Output the (X, Y) coordinate of the center of the cell containing the given text.  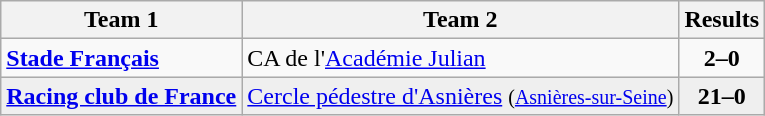
CA de l'Académie Julian (460, 58)
21–0 (722, 96)
Team 1 (122, 20)
Racing club de France (122, 96)
Cercle pédestre d'Asnières (Asnières-sur-Seine) (460, 96)
Results (722, 20)
Stade Français (122, 58)
Team 2 (460, 20)
2–0 (722, 58)
